Return (x, y) of the center of cell containing provided text 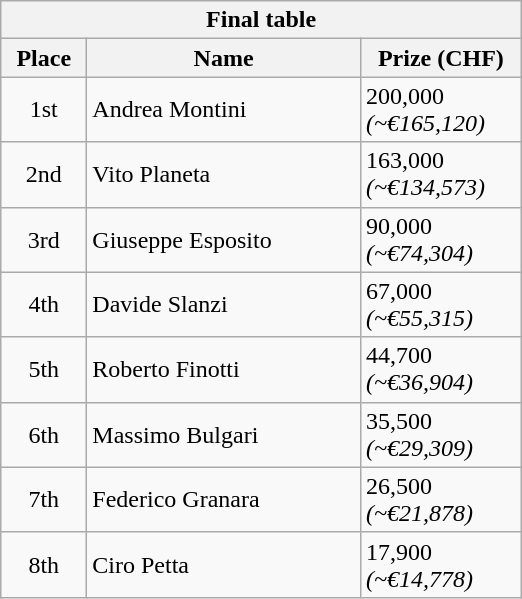
Davide Slanzi (224, 304)
35,500(~€29,309) (440, 434)
26,500(~€21,878) (440, 500)
4th (44, 304)
200,000(~€165,120) (440, 110)
44,700(~€36,904) (440, 370)
Federico Granara (224, 500)
Final table (262, 20)
7th (44, 500)
8th (44, 564)
Name (224, 58)
2nd (44, 174)
Prize (CHF) (440, 58)
Giuseppe Esposito (224, 240)
3rd (44, 240)
Place (44, 58)
17,900(~€14,778) (440, 564)
Andrea Montini (224, 110)
1st (44, 110)
5th (44, 370)
Roberto Finotti (224, 370)
Massimo Bulgari (224, 434)
Vito Planeta (224, 174)
Ciro Petta (224, 564)
67,000(~€55,315) (440, 304)
90,000(~€74,304) (440, 240)
6th (44, 434)
163,000(~€134,573) (440, 174)
